From the cell containing the given text, extract its center point as (x, y) coordinate. 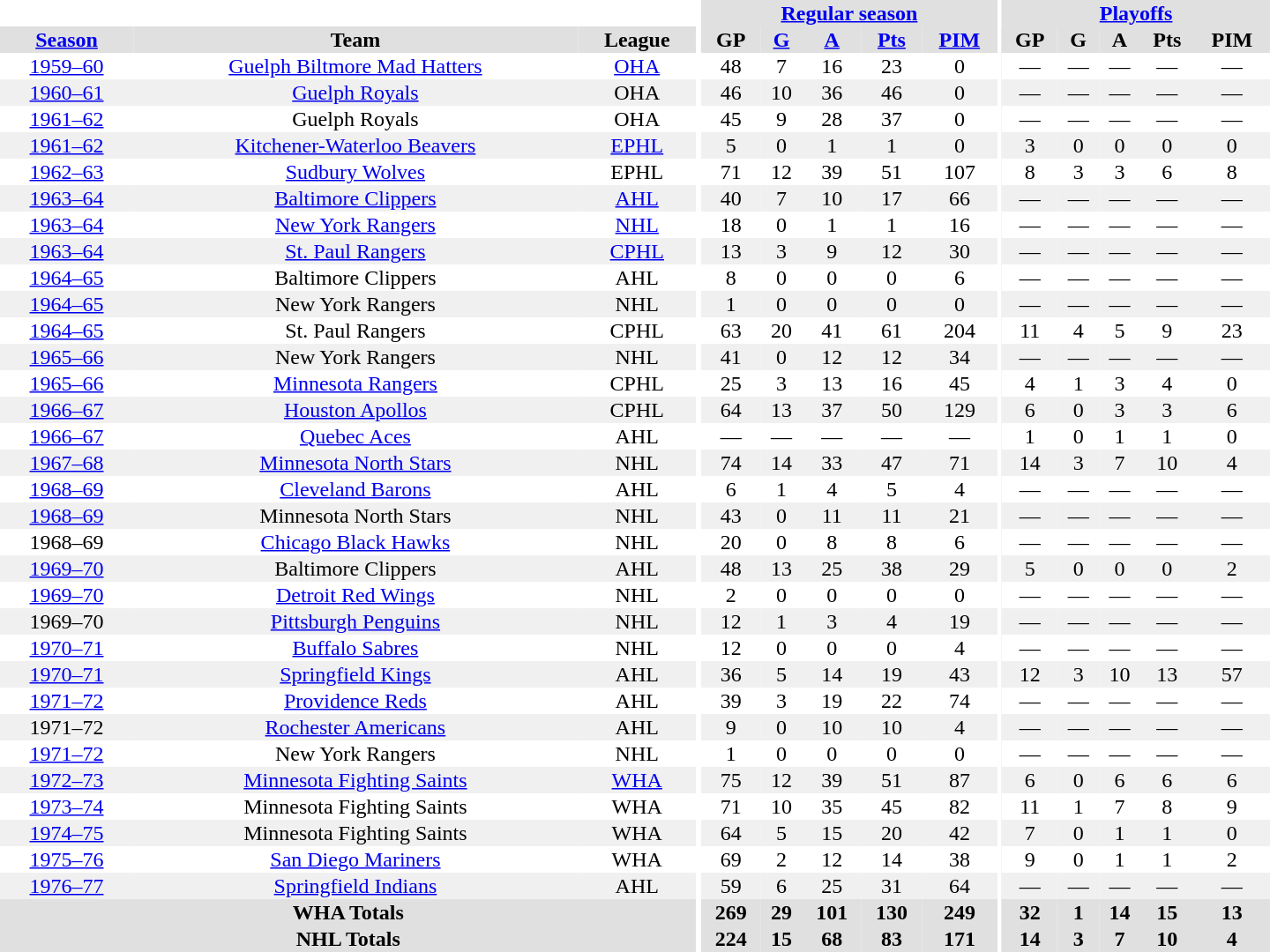
22 (892, 701)
Pittsburgh Penguins (355, 621)
31 (892, 886)
83 (892, 939)
Sudbury Wolves (355, 172)
1974–75 (67, 833)
Rochester Americans (355, 727)
129 (960, 410)
Regular season (849, 13)
League (637, 40)
33 (832, 463)
32 (1030, 912)
63 (731, 331)
28 (832, 119)
40 (731, 198)
87 (960, 780)
Springfield Indians (355, 886)
30 (960, 251)
1975–76 (67, 859)
50 (892, 410)
Kitchener-Waterloo Beavers (355, 145)
47 (892, 463)
59 (731, 886)
224 (731, 939)
249 (960, 912)
42 (960, 833)
Providence Reds (355, 701)
61 (892, 331)
57 (1232, 674)
1976–77 (67, 886)
Detroit Red Wings (355, 595)
1973–74 (67, 807)
68 (832, 939)
17 (892, 198)
69 (731, 859)
1962–63 (67, 172)
Chicago Black Hawks (355, 542)
1967–68 (67, 463)
130 (892, 912)
Season (67, 40)
Cleveland Barons (355, 489)
San Diego Mariners (355, 859)
Springfield Kings (355, 674)
NHL Totals (348, 939)
1960–61 (67, 93)
204 (960, 331)
Minnesota Rangers (355, 383)
1972–73 (67, 780)
269 (731, 912)
171 (960, 939)
75 (731, 780)
Quebec Aces (355, 436)
107 (960, 172)
Guelph Biltmore Mad Hatters (355, 66)
WHA Totals (348, 912)
Playoffs (1136, 13)
1959–60 (67, 66)
21 (960, 516)
35 (832, 807)
Houston Apollos (355, 410)
Team (355, 40)
Buffalo Sabres (355, 648)
18 (731, 225)
101 (832, 912)
82 (960, 807)
34 (960, 357)
66 (960, 198)
